Return the (X, Y) coordinate for the center point of the cell that contains the specified text.  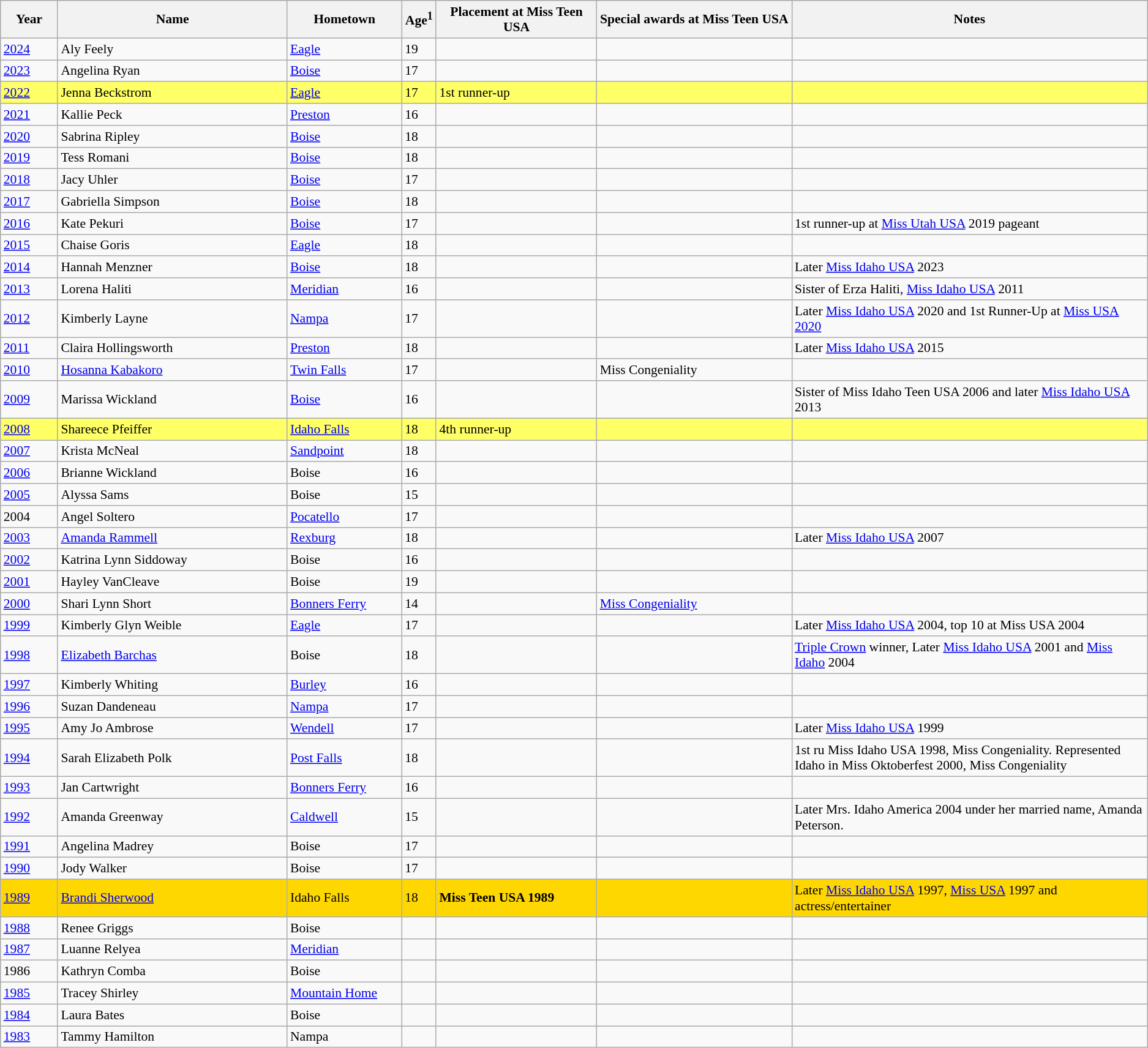
Sister of Erza Haliti, Miss Idaho USA 2011 (970, 289)
2003 (29, 538)
Later Miss Idaho USA 1997, Miss USA 1997 and actress/entertainer (970, 899)
Marissa Wickland (173, 399)
1987 (29, 949)
Shareece Pfeiffer (173, 429)
2016 (29, 223)
1986 (29, 971)
Special awards at Miss Teen USA (694, 20)
2007 (29, 451)
Laura Bates (173, 1015)
Luanne Relyea (173, 949)
Placement at Miss Teen USA (516, 20)
Renee Griggs (173, 928)
2018 (29, 180)
Angel Soltero (173, 517)
2008 (29, 429)
2022 (29, 93)
Tracey Shirley (173, 994)
Notes (970, 20)
Later Miss Idaho USA 1999 (970, 728)
Twin Falls (344, 370)
Post Falls (344, 758)
1994 (29, 758)
Kate Pekuri (173, 223)
Hometown (344, 20)
1983 (29, 1037)
Aly Feely (173, 49)
Later Miss Idaho USA 2023 (970, 268)
Sandpoint (344, 451)
Later Mrs. Idaho America 2004 under her married name, Amanda Peterson. (970, 817)
2023 (29, 71)
4th runner-up (516, 429)
2009 (29, 399)
Sarah Elizabeth Polk (173, 758)
Burley (344, 685)
Jacy Uhler (173, 180)
2021 (29, 114)
1984 (29, 1015)
Gabriella Simpson (173, 202)
Pocatello (344, 517)
2020 (29, 137)
Year (29, 20)
Caldwell (344, 817)
Kallie Peck (173, 114)
1st runner-up at Miss Utah USA 2019 pageant (970, 223)
Krista McNeal (173, 451)
Kimberly Glyn Weible (173, 626)
Alyssa Sams (173, 495)
Later Miss Idaho USA 2020 and 1st Runner-Up at Miss USA 2020 (970, 318)
Amanda Greenway (173, 817)
2000 (29, 604)
1993 (29, 788)
2012 (29, 318)
Hayley VanCleave (173, 582)
Hannah Menzner (173, 268)
Jody Walker (173, 869)
1990 (29, 869)
Triple Crown winner, Later Miss Idaho USA 2001 and Miss Idaho 2004 (970, 655)
Tess Romani (173, 158)
1988 (29, 928)
Katrina Lynn Siddoway (173, 560)
Shari Lynn Short (173, 604)
2004 (29, 517)
Chaise Goris (173, 245)
Jenna Beckstrom (173, 93)
1985 (29, 994)
Age1 (419, 20)
Lorena Haliti (173, 289)
Sister of Miss Idaho Teen USA 2006 and later Miss Idaho USA 2013 (970, 399)
1995 (29, 728)
2010 (29, 370)
1st ru Miss Idaho USA 1998, Miss Congeniality. Represented Idaho in Miss Oktoberfest 2000, Miss Congeniality (970, 758)
Later Miss Idaho USA 2007 (970, 538)
1997 (29, 685)
1996 (29, 706)
1998 (29, 655)
Kimberly Whiting (173, 685)
2015 (29, 245)
1st runner-up (516, 93)
2024 (29, 49)
Mountain Home (344, 994)
Rexburg (344, 538)
2019 (29, 158)
2002 (29, 560)
1992 (29, 817)
Tammy Hamilton (173, 1037)
Hosanna Kabakoro (173, 370)
2001 (29, 582)
Miss Teen USA 1989 (516, 899)
Angelina Ryan (173, 71)
Name (173, 20)
2011 (29, 348)
Suzan Dandeneau (173, 706)
2013 (29, 289)
14 (419, 604)
Amanda Rammell (173, 538)
1991 (29, 847)
2006 (29, 473)
Elizabeth Barchas (173, 655)
2014 (29, 268)
Kathryn Comba (173, 971)
1999 (29, 626)
2005 (29, 495)
Angelina Madrey (173, 847)
Brianne Wickland (173, 473)
Wendell (344, 728)
Sabrina Ripley (173, 137)
2017 (29, 202)
1989 (29, 899)
Later Miss Idaho USA 2015 (970, 348)
Claira Hollingsworth (173, 348)
Later Miss Idaho USA 2004, top 10 at Miss USA 2004 (970, 626)
Kimberly Layne (173, 318)
Brandi Sherwood (173, 899)
Amy Jo Ambrose (173, 728)
Jan Cartwright (173, 788)
